Find where the given text appears and provide that cell's center as [x, y] coordinate. 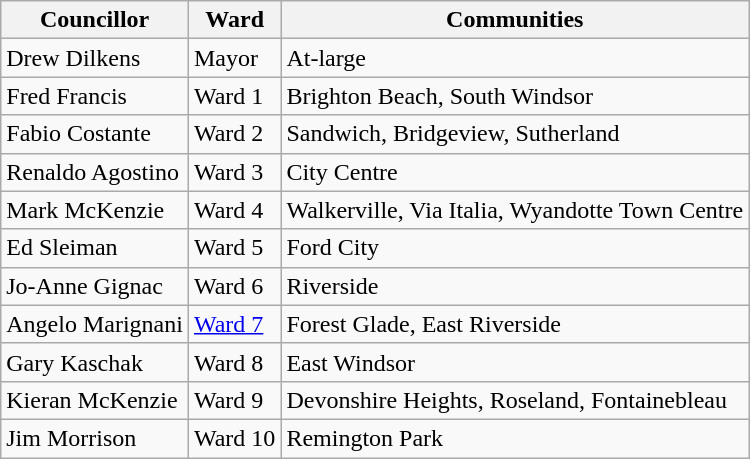
Communities [515, 20]
Drew Dilkens [95, 58]
City Centre [515, 172]
Jo-Anne Gignac [95, 286]
Ward 2 [234, 134]
Brighton Beach, South Windsor [515, 96]
Kieran McKenzie [95, 400]
Ward 3 [234, 172]
Ward 7 [234, 324]
Ward [234, 20]
Councillor [95, 20]
Forest Glade, East Riverside [515, 324]
Gary Kaschak [95, 362]
Remington Park [515, 438]
Renaldo Agostino [95, 172]
Fred Francis [95, 96]
Ward 1 [234, 96]
Jim Morrison [95, 438]
Ward 4 [234, 210]
Ward 6 [234, 286]
Mark McKenzie [95, 210]
East Windsor [515, 362]
Devonshire Heights, Roseland, Fontainebleau [515, 400]
At-large [515, 58]
Mayor [234, 58]
Angelo Marignani [95, 324]
Sandwich, Bridgeview, Sutherland [515, 134]
Ward 10 [234, 438]
Walkerville, Via Italia, Wyandotte Town Centre [515, 210]
Fabio Costante [95, 134]
Ward 9 [234, 400]
Riverside [515, 286]
Ward 8 [234, 362]
Ward 5 [234, 248]
Ed Sleiman [95, 248]
Ford City [515, 248]
